Scan for the cell matching the given text and deliver its (X, Y) coordinate at center. 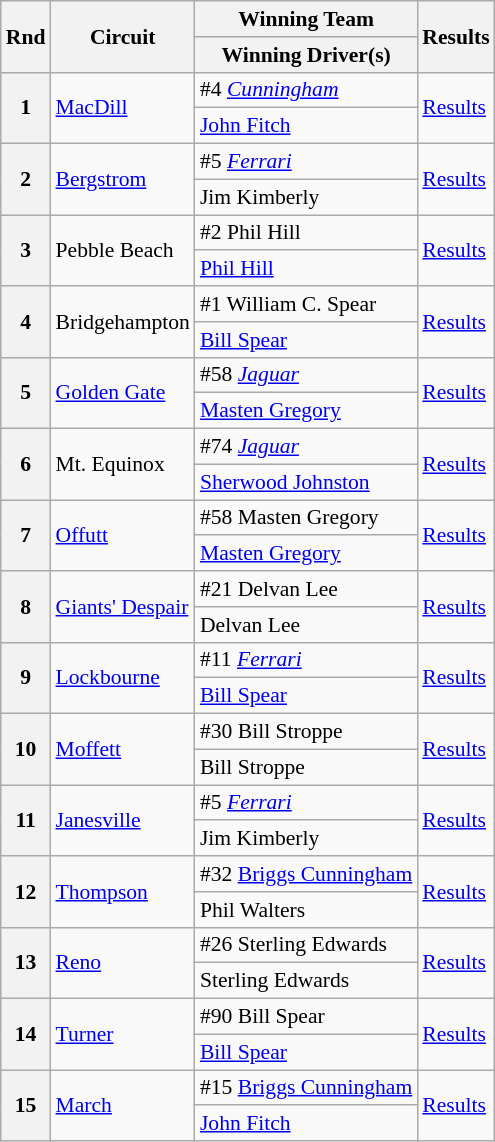
12 (26, 892)
MacDill (122, 108)
Reno (122, 962)
Delvan Lee (306, 625)
Janesville (122, 820)
Pebble Beach (122, 250)
Turner (122, 1034)
5 (26, 392)
#30 Bill Stroppe (306, 732)
Circuit (122, 36)
Sterling Edwards (306, 981)
#58 Masten Gregory (306, 518)
7 (26, 536)
#58 Jaguar (306, 375)
#74 Jaguar (306, 447)
11 (26, 820)
Golden Gate (122, 392)
3 (26, 250)
#15 Briggs Cunningham (306, 1088)
Thompson (122, 892)
13 (26, 962)
#1 William C. Spear (306, 304)
Bridgehampton (122, 322)
6 (26, 464)
4 (26, 322)
Moffett (122, 750)
Offutt (122, 536)
2 (26, 180)
1 (26, 108)
Bill Stroppe (306, 767)
#26 Sterling Edwards (306, 945)
Winning Team (306, 19)
Winning Driver(s) (306, 55)
Bergstrom (122, 180)
Mt. Equinox (122, 464)
#21 Delvan Lee (306, 589)
Rnd (26, 36)
14 (26, 1034)
9 (26, 678)
March (122, 1106)
10 (26, 750)
Phil Hill (306, 269)
#2 Phil Hill (306, 233)
Sherwood Johnston (306, 482)
#4 Cunningham (306, 90)
#90 Bill Spear (306, 1017)
8 (26, 606)
Giants' Despair (122, 606)
Phil Walters (306, 910)
Lockbourne (122, 678)
#32 Briggs Cunningham (306, 874)
15 (26, 1106)
#11 Ferrari (306, 660)
